Pinpoint the cell where the given text exists, returning its (x, y) midpoint coordinate. 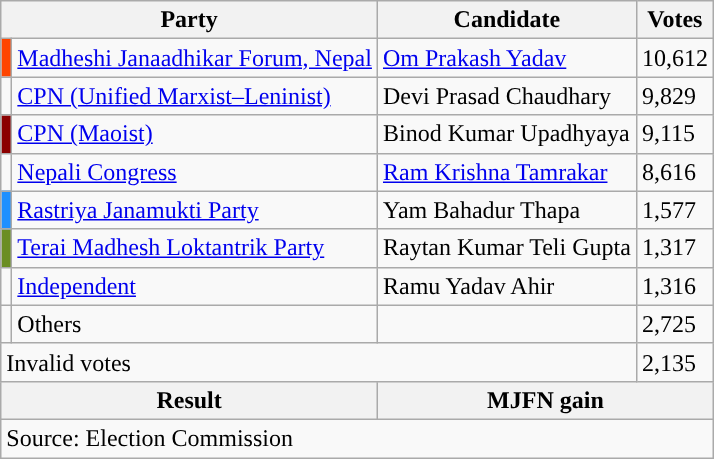
Raytan Kumar Teli Gupta (506, 248)
Devi Prasad Chaudhary (506, 96)
MJFN gain (545, 400)
Independent (195, 286)
Binod Kumar Upadhyaya (506, 134)
Candidate (506, 20)
Rastriya Janamukti Party (195, 210)
Others (195, 324)
Terai Madhesh Loktantrik Party (195, 248)
Madheshi Janaadhikar Forum, Nepal (195, 58)
Ram Krishna Tamrakar (506, 172)
1,317 (674, 248)
1,577 (674, 210)
1,316 (674, 286)
2,725 (674, 324)
9,829 (674, 96)
CPN (Unified Marxist–Leninist) (195, 96)
9,115 (674, 134)
Result (190, 400)
Invalid votes (319, 362)
Yam Bahadur Thapa (506, 210)
Om Prakash Yadav (506, 58)
2,135 (674, 362)
Nepali Congress (195, 172)
10,612 (674, 58)
8,616 (674, 172)
Party (190, 20)
Votes (674, 20)
CPN (Maoist) (195, 134)
Source: Election Commission (358, 438)
Ramu Yadav Ahir (506, 286)
